Locate the cell with the specified text and output its (x, y) center coordinate. 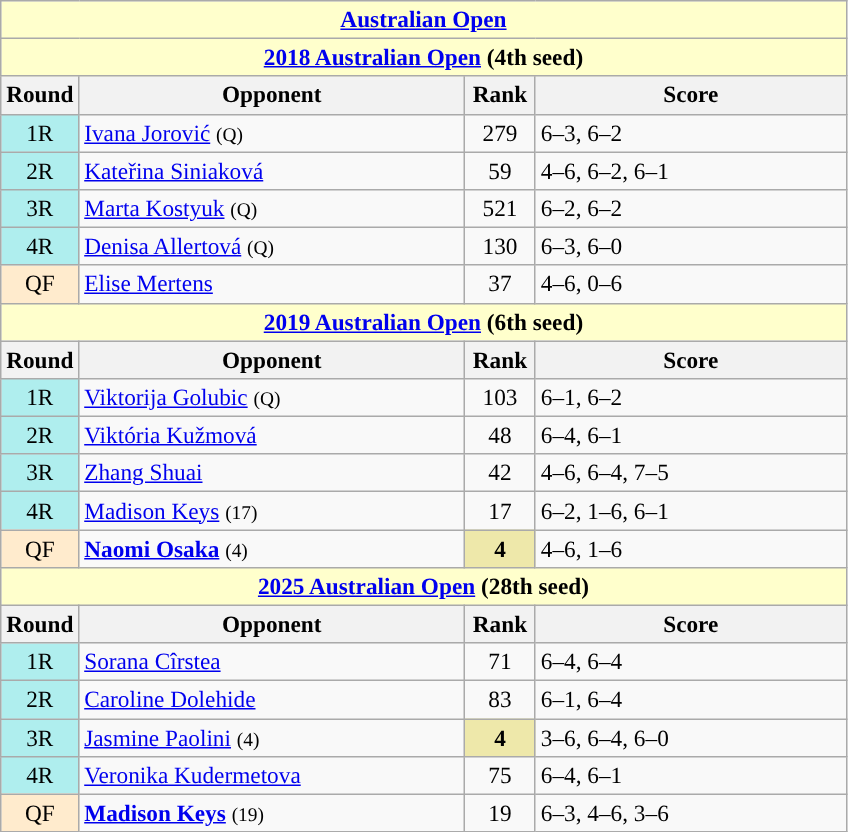
4–6, 6–4, 7–5 (690, 473)
6–1, 6–2 (690, 397)
4–6, 1–6 (690, 548)
103 (500, 397)
6–3, 4–6, 3–6 (690, 813)
6–2, 6–2 (690, 208)
Veronika Kudermetova (272, 775)
Sorana Cîrstea (272, 662)
83 (500, 699)
48 (500, 435)
2025 Australian Open (28th seed) (424, 586)
Denisa Allertová (Q) (272, 246)
Viktorija Golubic (Q) (272, 397)
Madison Keys (19) (272, 813)
42 (500, 473)
2019 Australian Open (6th seed) (424, 322)
279 (500, 133)
2018 Australian Open (4th seed) (424, 57)
71 (500, 662)
Ivana Jorović (Q) (272, 133)
6–1, 6–4 (690, 699)
6–2, 1–6, 6–1 (690, 510)
75 (500, 775)
130 (500, 246)
59 (500, 170)
4–6, 6–2, 6–1 (690, 170)
Caroline Dolehide (272, 699)
37 (500, 284)
Viktória Kužmová (272, 435)
521 (500, 208)
3–6, 6–4, 6–0 (690, 737)
Elise Mertens (272, 284)
6–4, 6–4 (690, 662)
17 (500, 510)
Jasmine Paolini (4) (272, 737)
Zhang Shuai (272, 473)
Naomi Osaka (4) (272, 548)
6–3, 6–2 (690, 133)
Madison Keys (17) (272, 510)
6–3, 6–0 (690, 246)
Marta Kostyuk (Q) (272, 208)
Australian Open (424, 19)
Kateřina Siniaková (272, 170)
19 (500, 813)
4–6, 0–6 (690, 284)
